Capture the cell that displays the provided text and extract its [x, y] central coordinate. 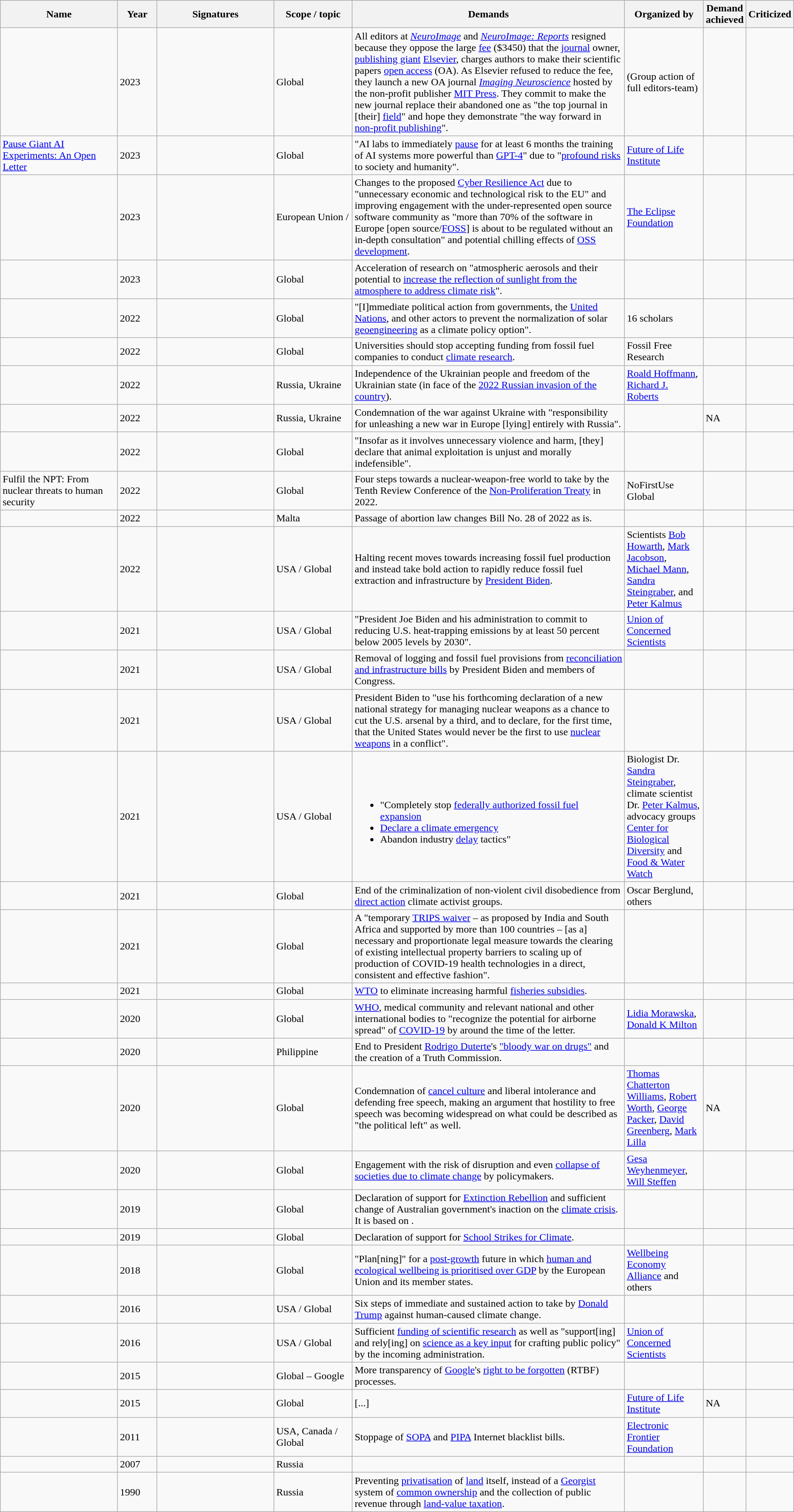
Removal of logging and fossil fuel provisions from reconciliation and infrastructure bills by President Biden and members of Congress. [489, 670]
Wellbeing Economy Alliance and others [664, 1270]
Biologist Dr. Sandra Steingraber, climate scientist Dr. Peter Kalmus, advocacy groups Center for Biological Diversity and Food & Water Watch [664, 817]
Gesa Weyhenmeyer, Will Steffen [664, 1170]
2018 [137, 1270]
WTO to eliminate increasing harmful fisheries subsidies. [489, 991]
Passage of abortion law changes Bill No. 28 of 2022 as is. [489, 518]
16 scholars [664, 318]
Signatures [215, 14]
Lidia Morawska, Donald K Milton [664, 1019]
"Completely stop federally authorized fossil fuel expansionDeclare a climate emergencyAbandon industry delay tactics" [489, 817]
Malta [313, 518]
The Eclipse Foundation [664, 217]
Declaration of support for Extinction Rebellion and sufficient change of Australian government's inaction on the climate crisis. It is based on . [489, 1209]
Philippine [313, 1052]
"President Joe Biden and his administration to commit to reducing U.S. heat-trapping emissions by at least 50 percent below 2005 levels by 2030". [489, 631]
(Group action of full editors-team) [664, 82]
Four steps towards a nuclear-weapon-free world to take by the Tenth Review Conference of the Non-Proliferation Treaty in 2022. [489, 490]
1990 [137, 1492]
NoFirstUse Global [664, 490]
Universities should stop accepting funding from fossil fuel companies to conduct climate research. [489, 351]
Independence of the Ukrainian people and freedom of the Ukrainian state (in face of the 2022 Russian invasion of the country). [489, 385]
End of the criminalization of non-violent civil disobedience from direct action climate activist groups. [489, 896]
Engagement with the risk of disruption and even collapse of societies due to climate change by policymakers. [489, 1170]
Pause Giant AI Experiments: An Open Letter [59, 155]
Fulfil the NPT: From nuclear threats to human security [59, 490]
Scope / topic [313, 14]
2011 [137, 1437]
"Plan[ning]" for a post-growth future in which human and ecological wellbeing is prioritised over GDP by the European Union and its member states. [489, 1270]
Stoppage of SOPA and PIPA Internet blacklist bills. [489, 1437]
Demands [489, 14]
European Union / [313, 217]
Demand achieved [724, 14]
End to President Rodrigo Duterte's "bloody war on drugs" and the creation of a Truth Commission. [489, 1052]
Year [137, 14]
Name [59, 14]
Thomas Chatterton Williams, Robert Worth, George Packer, David Greenberg, Mark Lilla [664, 1108]
Roald Hoffmann, Richard J. Roberts [664, 385]
[...] [489, 1403]
Electronic Frontier Foundation [664, 1437]
Oscar Berglund, others [664, 896]
USA, Canada / Global [313, 1437]
Global – Google [313, 1376]
2007 [137, 1464]
Criticized [770, 14]
Organized by [664, 14]
More transparency of Google's right to be forgotten (RTBF) processes. [489, 1376]
Condemnation of the war against Ukraine with "responsibility for unleashing a new war in Europe [lying] entirely with Russia". [489, 418]
Declaration of support for School Strikes for Climate. [489, 1237]
Fossil Free Research [664, 351]
Scientists Bob Howarth, Mark Jacobson, Michael Mann, Sandra Steingraber, and Peter Kalmus [664, 568]
"Insofar as it involves unnecessary violence and harm, [they] declare that animal exploitation is unjust and morally indefensible". [489, 451]
Six steps of immediate and sustained action to take by Donald Trump against human-caused climate change. [489, 1309]
